Capture the cell that displays the provided text and extract its (x, y) central coordinate. 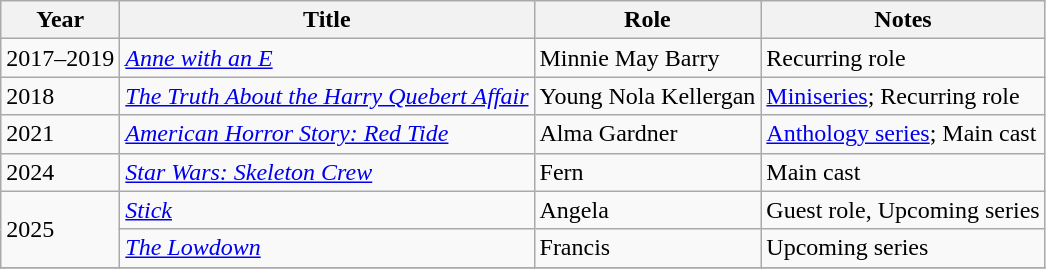
Miniseries; Recurring role (903, 96)
2024 (60, 172)
Upcoming series (903, 248)
Fern (648, 172)
Alma Gardner (648, 134)
Minnie May Barry (648, 58)
Notes (903, 20)
The Lowdown (327, 248)
2021 (60, 134)
Recurring role (903, 58)
Stick (327, 210)
Title (327, 20)
American Horror Story: Red Tide (327, 134)
Guest role, Upcoming series (903, 210)
2025 (60, 229)
Anne with an E (327, 58)
Angela (648, 210)
Role (648, 20)
Main cast (903, 172)
The Truth About the Harry Quebert Affair (327, 96)
Young Nola Kellergan (648, 96)
Year (60, 20)
2018 (60, 96)
Anthology series; Main cast (903, 134)
Star Wars: Skeleton Crew (327, 172)
2017–2019 (60, 58)
Francis (648, 248)
